Return (X, Y) of the center of cell containing provided text 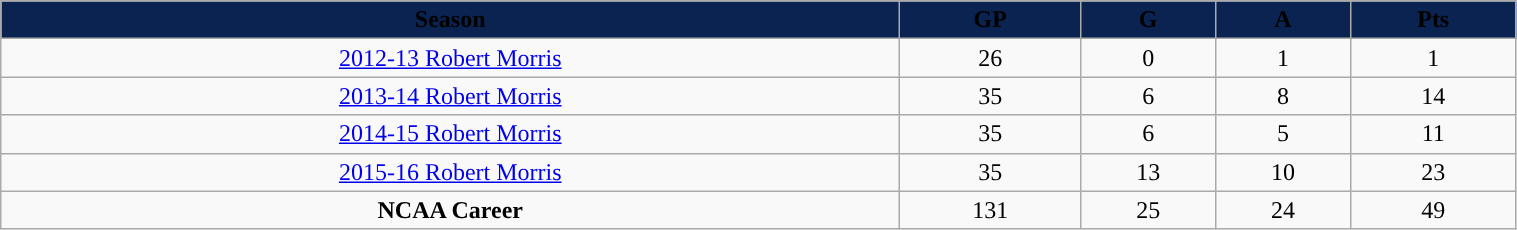
2015-16 Robert Morris (450, 172)
2012-13 Robert Morris (450, 58)
8 (1284, 96)
2014-15 Robert Morris (450, 134)
5 (1284, 134)
26 (990, 58)
2013-14 Robert Morris (450, 96)
NCAA Career (450, 210)
Pts (1433, 20)
G (1148, 20)
Season (450, 20)
49 (1433, 210)
11 (1433, 134)
25 (1148, 210)
24 (1284, 210)
14 (1433, 96)
A (1284, 20)
13 (1148, 172)
GP (990, 20)
23 (1433, 172)
10 (1284, 172)
131 (990, 210)
0 (1148, 58)
